Output the (x, y) coordinate of the center of the cell containing the given text.  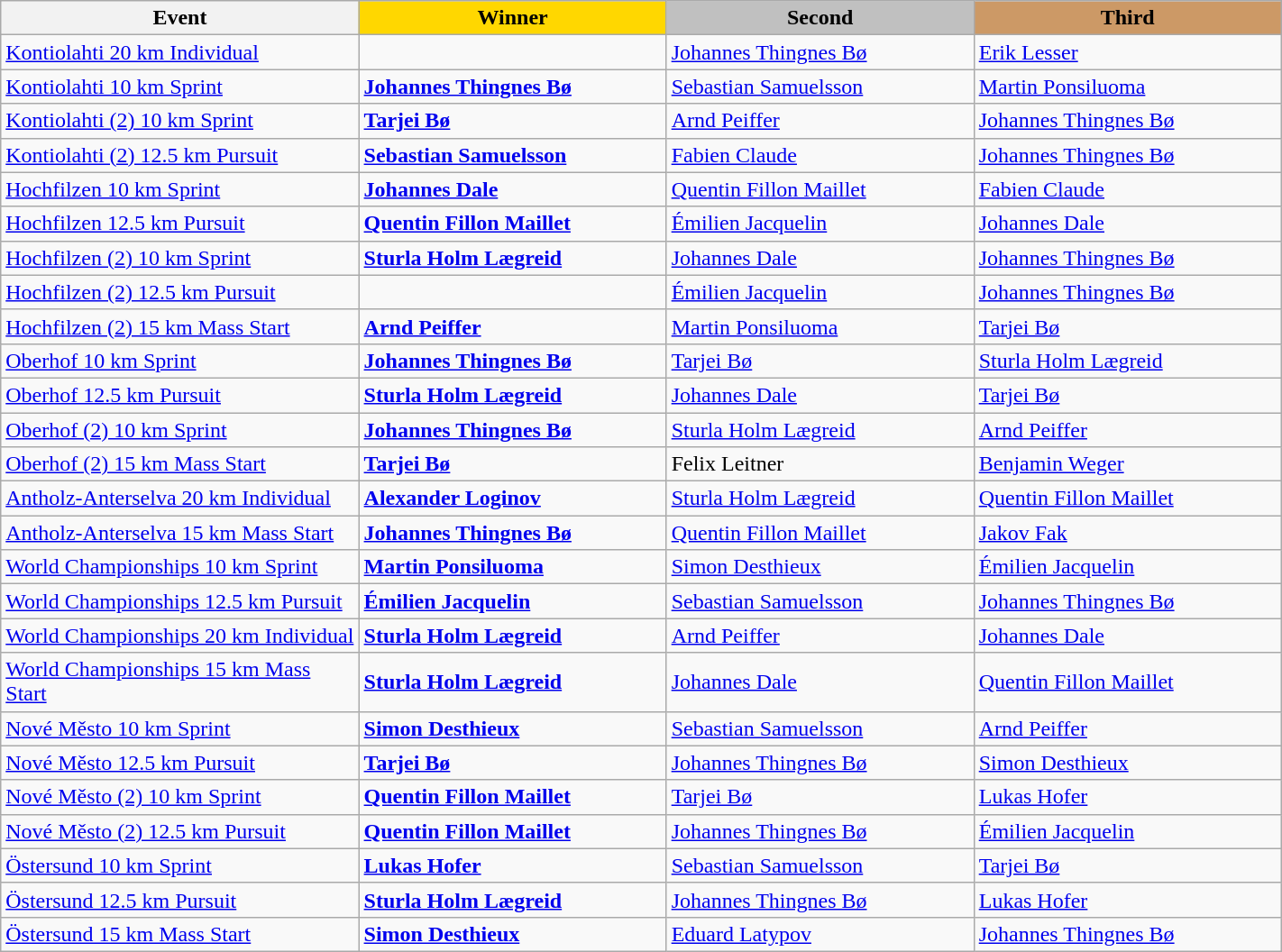
World Championships 20 km Individual (180, 636)
Östersund 10 km Sprint (180, 865)
Östersund 15 km Mass Start (180, 934)
Erik Lesser (1127, 52)
Östersund 12.5 km Pursuit (180, 900)
Antholz-Anterselva 20 km Individual (180, 499)
Eduard Latypov (820, 934)
Alexander Loginov (512, 499)
Oberhof (2) 15 km Mass Start (180, 464)
Third (1127, 18)
Nové Město 10 km Sprint (180, 728)
Jakov Fak (1127, 533)
World Championships 15 km Mass Start (180, 682)
Hochfilzen (2) 12.5 km Pursuit (180, 292)
Oberhof (2) 10 km Sprint (180, 430)
World Championships 10 km Sprint (180, 567)
Nové Město 12.5 km Pursuit (180, 763)
Kontiolahti (2) 12.5 km Pursuit (180, 155)
Benjamin Weger (1127, 464)
Hochfilzen (2) 10 km Sprint (180, 258)
Oberhof 12.5 km Pursuit (180, 395)
Second (820, 18)
Nové Město (2) 10 km Sprint (180, 797)
Kontiolahti 10 km Sprint (180, 87)
Kontiolahti (2) 10 km Sprint (180, 121)
Hochfilzen 10 km Sprint (180, 189)
Antholz-Anterselva 15 km Mass Start (180, 533)
World Championships 12.5 km Pursuit (180, 601)
Hochfilzen (2) 15 km Mass Start (180, 326)
Event (180, 18)
Felix Leitner (820, 464)
Oberhof 10 km Sprint (180, 361)
Kontiolahti 20 km Individual (180, 52)
Hochfilzen 12.5 km Pursuit (180, 224)
Nové Město (2) 12.5 km Pursuit (180, 831)
Winner (512, 18)
